For the text-containing cell, return its midpoint in [x, y] coordinate format. 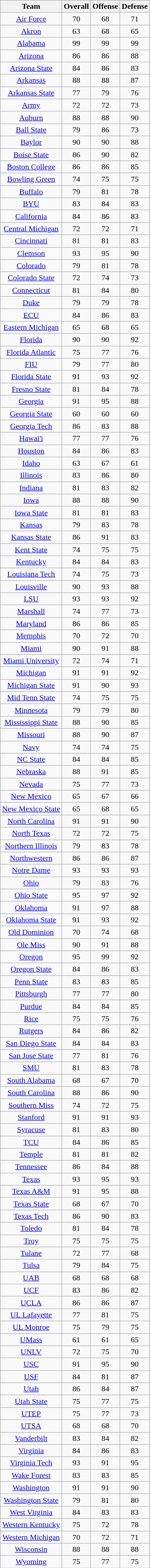
Air Force [31, 19]
Cincinnati [31, 241]
Purdue [31, 1006]
Louisville [31, 587]
Tulane [31, 1253]
North Carolina [31, 821]
Duke [31, 303]
Kansas State [31, 537]
Notre Dame [31, 870]
Penn State [31, 982]
San Jose State [31, 1056]
Tennessee [31, 1167]
Central Michigan [31, 229]
Memphis [31, 636]
Florida State [31, 377]
Mid Tenn State [31, 698]
UAB [31, 1278]
FIU [31, 365]
Boston College [31, 167]
San Diego State [31, 1043]
Michigan State [31, 685]
Virginia Tech [31, 1463]
UNLV [31, 1352]
Colorado [31, 266]
Hawai'i [31, 438]
Akron [31, 31]
Texas A&M [31, 1191]
Texas State [31, 1204]
Kent State [31, 550]
New Mexico State [31, 809]
Temple [31, 1155]
UCF [31, 1290]
Syracuse [31, 1130]
Nebraska [31, 772]
USC [31, 1364]
Texas Tech [31, 1216]
Virginia [31, 1451]
Washington [31, 1488]
Buffalo [31, 192]
Colorado State [31, 278]
Miami [31, 648]
Kentucky [31, 562]
Ohio [31, 883]
Idaho [31, 463]
Old Dominion [31, 932]
South Alabama [31, 1080]
Florida Atlantic [31, 352]
ECU [31, 315]
Wisconsin [31, 1550]
Indiana [31, 488]
Missouri [31, 735]
West Virginia [31, 1512]
Utah [31, 1389]
Southern Miss [31, 1105]
Vanderbilt [31, 1438]
BYU [31, 204]
Ole Miss [31, 945]
Louisiana Tech [31, 574]
Utah State [31, 1401]
Texas [31, 1179]
Ball State [31, 130]
USF [31, 1377]
Boise State [31, 155]
Oklahoma [31, 907]
Bowling Green [31, 179]
UL Lafayette [31, 1315]
Navy [31, 747]
Western Kentucky [31, 1525]
Toledo [31, 1228]
Northwestern [31, 858]
Georgia Tech [31, 426]
South Carolina [31, 1093]
New Mexico [31, 796]
TCU [31, 1142]
North Texas [31, 833]
Miami University [31, 661]
Arizona [31, 56]
SMU [31, 1068]
Fresno State [31, 389]
Pittsburgh [31, 994]
UTEP [31, 1414]
Wake Forest [31, 1475]
Baylor [31, 142]
Iowa State [31, 512]
Houston [31, 451]
Oregon State [31, 969]
Alabama [31, 43]
Rice [31, 1019]
Arkansas State [31, 93]
Washington State [31, 1500]
Georgia State [31, 414]
NC State [31, 760]
Kansas [31, 525]
Offense [105, 6]
Wyoming [31, 1562]
Clemson [31, 253]
Northern Illinois [31, 846]
66 [135, 796]
Nevada [31, 784]
Florida [31, 340]
UCLA [31, 1302]
Arkansas [31, 80]
Iowa [31, 500]
Connecticut [31, 290]
UMass [31, 1340]
Eastern Michigan [31, 327]
Oklahoma State [31, 920]
Team [31, 6]
Auburn [31, 117]
Oregon [31, 957]
Michigan [31, 673]
Army [31, 105]
California [31, 216]
Ohio State [31, 895]
Maryland [31, 624]
Minnesota [31, 710]
Marshall [31, 611]
UTSA [31, 1426]
Western Michigan [31, 1537]
UL Monroe [31, 1327]
Stanford [31, 1117]
Arizona State [31, 68]
Troy [31, 1241]
Georgia [31, 401]
Tulsa [31, 1265]
Overall [76, 6]
Illinois [31, 475]
Mississippi State [31, 722]
LSU [31, 599]
Defense [135, 6]
Rutgers [31, 1031]
